Detect which cell encompasses the target text, then output its (x, y) center coordinate. 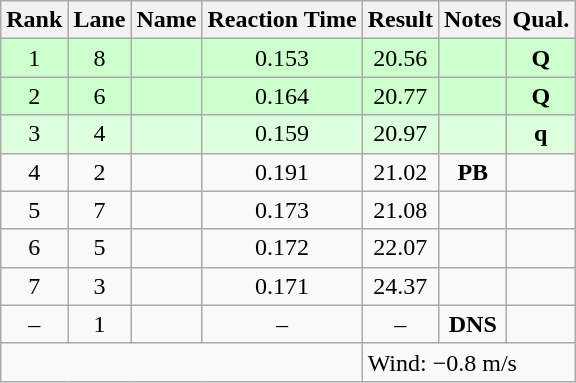
0.173 (282, 210)
0.164 (282, 96)
20.56 (400, 58)
22.07 (400, 248)
8 (100, 58)
0.153 (282, 58)
Result (400, 20)
Qual. (541, 20)
Lane (100, 20)
21.02 (400, 172)
DNS (473, 324)
0.159 (282, 134)
24.37 (400, 286)
0.171 (282, 286)
20.77 (400, 96)
20.97 (400, 134)
21.08 (400, 210)
q (541, 134)
Name (166, 20)
PB (473, 172)
0.172 (282, 248)
Wind: −0.8 m/s (468, 362)
Reaction Time (282, 20)
Notes (473, 20)
Rank (34, 20)
0.191 (282, 172)
